Provide the [x, y] coordinate of the cell's center where the given text is located.  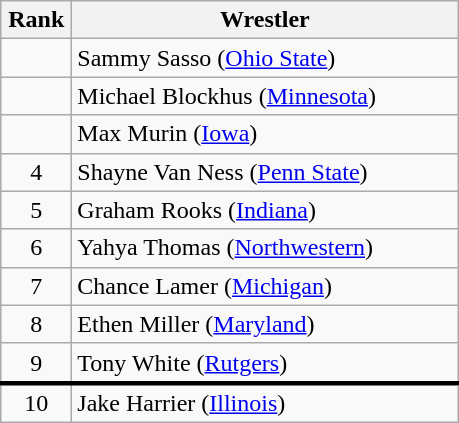
Yahya Thomas (Northwestern) [265, 248]
Sammy Sasso (Ohio State) [265, 58]
Rank [36, 20]
Tony White (Rutgers) [265, 363]
Michael Blockhus (Minnesota) [265, 96]
Jake Harrier (Illinois) [265, 403]
9 [36, 363]
8 [36, 324]
Max Murin (Iowa) [265, 134]
Graham Rooks (Indiana) [265, 210]
Wrestler [265, 20]
10 [36, 403]
7 [36, 286]
6 [36, 248]
Shayne Van Ness (Penn State) [265, 172]
4 [36, 172]
Ethen Miller (Maryland) [265, 324]
Chance Lamer (Michigan) [265, 286]
5 [36, 210]
